For the text-containing cell, return its midpoint in (X, Y) coordinate format. 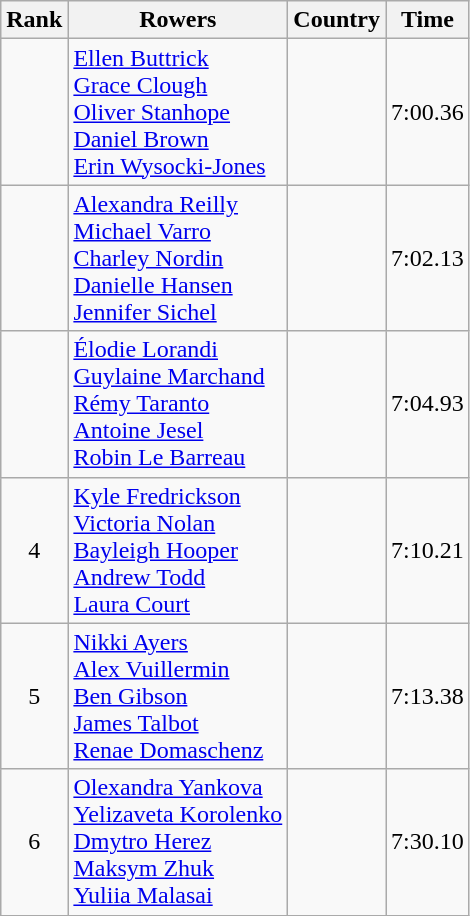
4 (34, 550)
Nikki AyersAlex VuillerminBen GibsonJames TalbotRenae Domaschenz (178, 696)
Rank (34, 20)
Rowers (178, 20)
Olexandra YankovaYelizaveta KorolenkoDmytro HerezMaksym ZhukYuliia Malasai (178, 842)
7:10.21 (428, 550)
7:30.10 (428, 842)
5 (34, 696)
Élodie LorandiGuylaine MarchandRémy TarantoAntoine JeselRobin Le Barreau (178, 404)
7:02.13 (428, 258)
Country (337, 20)
7:00.36 (428, 112)
Time (428, 20)
6 (34, 842)
7:04.93 (428, 404)
Alexandra ReillyMichael VarroCharley NordinDanielle HansenJennifer Sichel (178, 258)
Ellen ButtrickGrace CloughOliver StanhopeDaniel BrownErin Wysocki-Jones (178, 112)
Kyle FredricksonVictoria NolanBayleigh HooperAndrew ToddLaura Court (178, 550)
7:13.38 (428, 696)
